Scan for the cell matching the given text and deliver its (x, y) coordinate at center. 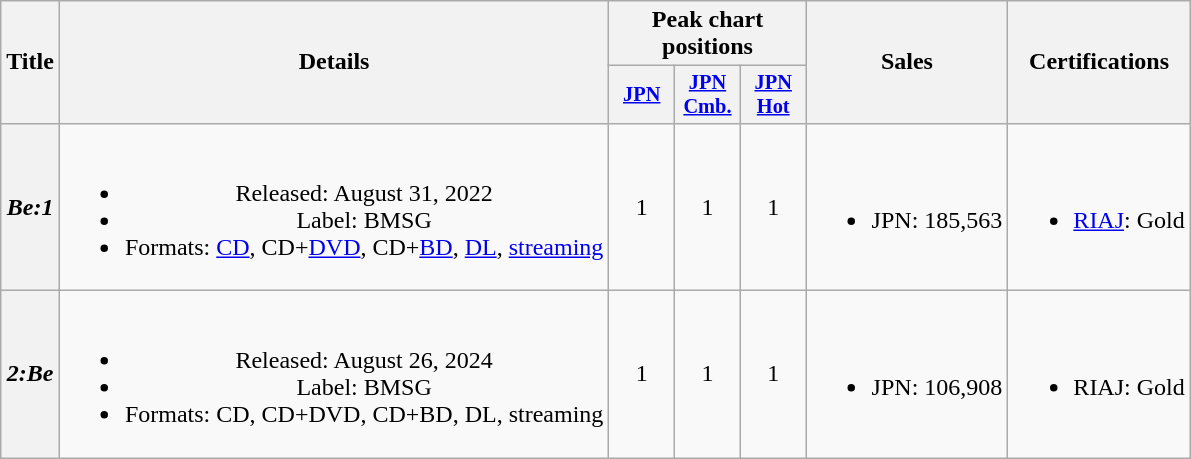
Released: August 31, 2022Label: BMSGFormats: CD, CD+DVD, CD+BD, DL, streaming (334, 206)
JPNHot (773, 95)
Sales (907, 62)
JPNCmb. (708, 95)
Certifications (1099, 62)
2:Be (30, 374)
Released: August 26, 2024Label: BMSGFormats: CD, CD+DVD, CD+BD, DL, streaming (334, 374)
JPN: 185,563 (907, 206)
Be:1 (30, 206)
JPN (642, 95)
Details (334, 62)
Peak chart positions (708, 34)
JPN: 106,908 (907, 374)
Title (30, 62)
